From the cell containing the given text, extract its center point as [X, Y] coordinate. 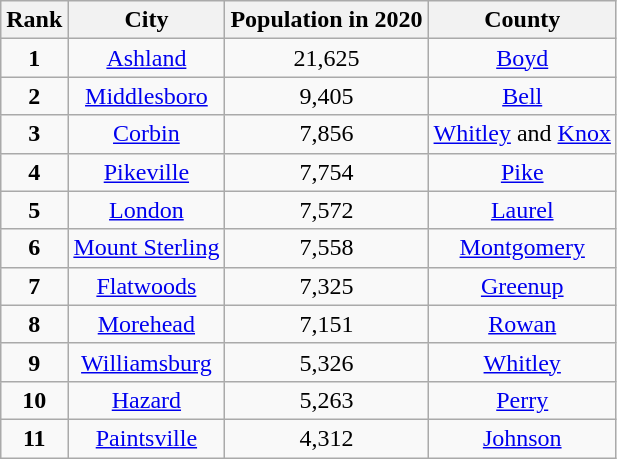
11 [34, 438]
21,625 [326, 58]
6 [34, 248]
3 [34, 134]
Laurel [522, 210]
7,754 [326, 172]
Population in 2020 [326, 20]
7 [34, 286]
Corbin [146, 134]
London [146, 210]
Rowan [522, 324]
7,558 [326, 248]
7,151 [326, 324]
7,572 [326, 210]
City [146, 20]
7,325 [326, 286]
7,856 [326, 134]
Greenup [522, 286]
8 [34, 324]
Whitley and Knox [522, 134]
5,263 [326, 400]
Rank [34, 20]
5 [34, 210]
County [522, 20]
Morehead [146, 324]
Williamsburg [146, 362]
Pike [522, 172]
4,312 [326, 438]
Montgomery [522, 248]
Mount Sterling [146, 248]
Bell [522, 96]
2 [34, 96]
Hazard [146, 400]
Pikeville [146, 172]
Johnson [522, 438]
Whitley [522, 362]
Middlesboro [146, 96]
Perry [522, 400]
Boyd [522, 58]
5,326 [326, 362]
4 [34, 172]
9 [34, 362]
10 [34, 400]
1 [34, 58]
Paintsville [146, 438]
Ashland [146, 58]
Flatwoods [146, 286]
9,405 [326, 96]
